Find where the given text appears and provide that cell's center as (x, y) coordinate. 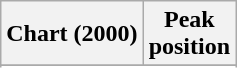
Chart (2000) (72, 34)
Peakposition (189, 34)
